For the text-containing cell, return its midpoint in (x, y) coordinate format. 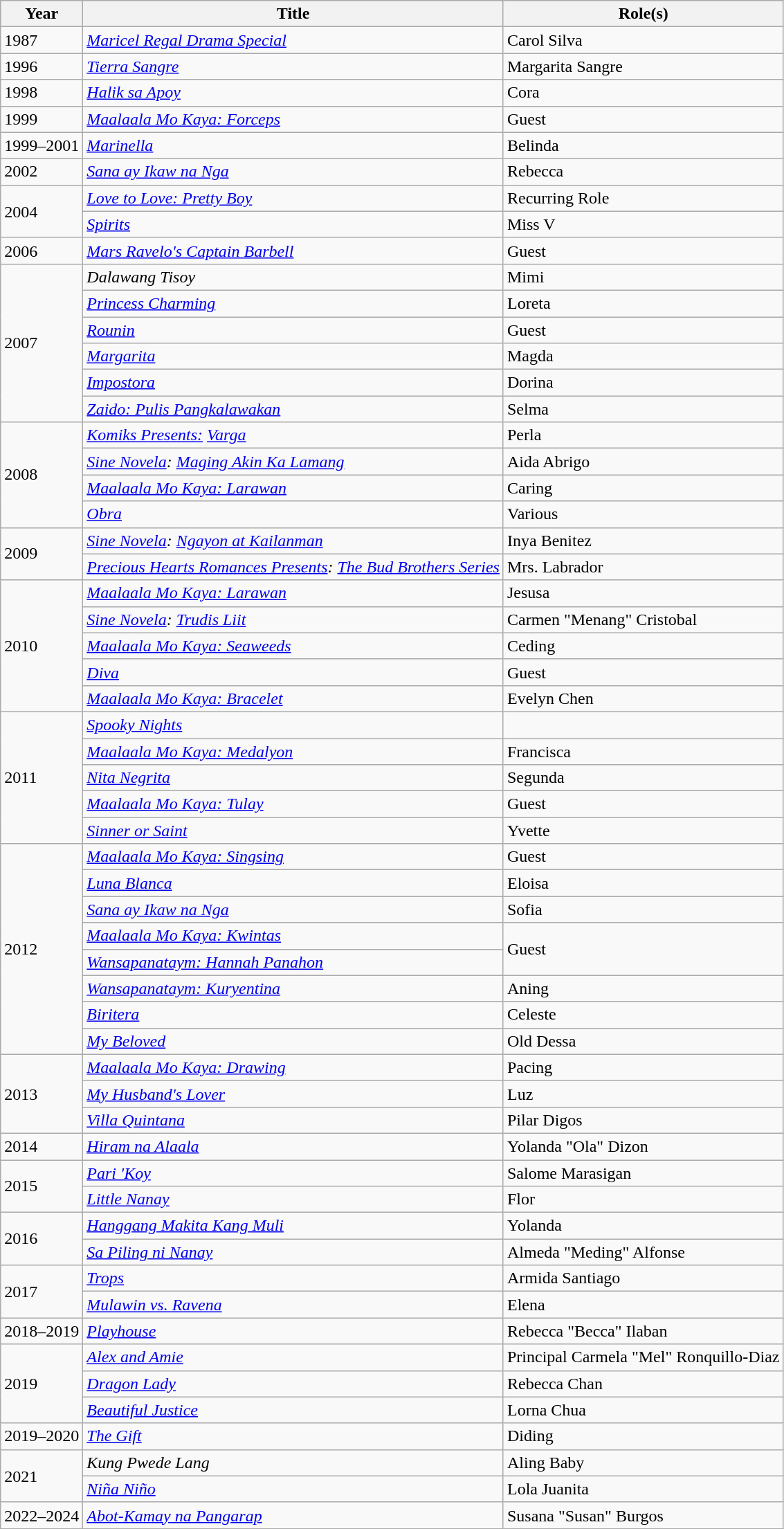
Maalaala Mo Kaya: Bracelet (293, 698)
Maalaala Mo Kaya: Forceps (293, 119)
Aida Abrigo (644, 462)
2018–2019 (42, 1331)
Maalaala Mo Kaya: Drawing (293, 1067)
Flor (644, 1200)
Margarita Sangre (644, 66)
Recurring Role (644, 198)
Mulawin vs. Ravena (293, 1305)
Tierra Sangre (293, 66)
Abot-Kamay na Pangarap (293, 1515)
Perla (644, 435)
Komiks Presents: Varga (293, 435)
Niña Niño (293, 1489)
Wansapanataym: Kuryentina (293, 988)
1987 (42, 40)
Yolanda "Ola" Dizon (644, 1146)
Villa Quintana (293, 1120)
2004 (42, 211)
Princess Charming (293, 303)
2011 (42, 777)
2019–2020 (42, 1436)
Lola Juanita (644, 1489)
Sine Novela: Trudis Liit (293, 619)
Diding (644, 1436)
Mimi (644, 277)
Principal Carmela "Mel" Ronquillo-Diaz (644, 1357)
Carol Silva (644, 40)
Pacing (644, 1067)
Spirits (293, 224)
Spooky Nights (293, 725)
Inya Benitez (644, 541)
Sine Novela: Maging Akin Ka Lamang (293, 462)
Magda (644, 356)
Dorina (644, 383)
2017 (42, 1292)
Precious Hearts Romances Presents: The Bud Brothers Series (293, 567)
Impostora (293, 383)
2007 (42, 343)
My Beloved (293, 1041)
2009 (42, 554)
Belinda (644, 145)
Role(s) (644, 14)
Pari 'Koy (293, 1173)
2002 (42, 172)
Selma (644, 409)
Mars Ravelo's Captain Barbell (293, 251)
Jesusa (644, 593)
Sa Piling ni Nanay (293, 1252)
Nita Negrita (293, 778)
Segunda (644, 778)
Maalaala Mo Kaya: Kwintas (293, 936)
Dalawang Tisoy (293, 277)
2015 (42, 1186)
Ceding (644, 646)
2019 (42, 1384)
Zaido: Pulis Pangkalawakan (293, 409)
1999 (42, 119)
Yvette (644, 831)
Alex and Amie (293, 1357)
2021 (42, 1476)
Dragon Lady (293, 1384)
Trops (293, 1278)
Old Dessa (644, 1041)
Maalaala Mo Kaya: Singsing (293, 857)
Eloisa (644, 883)
2014 (42, 1146)
Kung Pwede Lang (293, 1463)
Hanggang Makita Kang Muli (293, 1226)
Almeda "Meding" Alfonse (644, 1252)
1999–2001 (42, 145)
Luna Blanca (293, 883)
Carmen "Menang" Cristobal (644, 619)
Miss V (644, 224)
The Gift (293, 1436)
Various (644, 514)
Maalaala Mo Kaya: Medalyon (293, 751)
Maricel Regal Drama Special (293, 40)
Pilar Digos (644, 1120)
2008 (42, 475)
1996 (42, 66)
Susana "Susan" Burgos (644, 1515)
Diva (293, 672)
Rounin (293, 330)
Sofia (644, 910)
Rebecca Chan (644, 1384)
Armida Santiago (644, 1278)
Mrs. Labrador (644, 567)
Rebecca (644, 172)
Beautiful Justice (293, 1410)
Aning (644, 988)
Caring (644, 488)
Wansapanataym: Hannah Panahon (293, 962)
Sine Novela: Ngayon at Kailanman (293, 541)
Sinner or Saint (293, 831)
Playhouse (293, 1331)
Biritera (293, 1015)
Little Nanay (293, 1200)
2022–2024 (42, 1515)
2012 (42, 949)
Luz (644, 1094)
Cora (644, 93)
My Husband's Lover (293, 1094)
Hiram na Alaala (293, 1146)
2016 (42, 1239)
Celeste (644, 1015)
Marinella (293, 145)
Evelyn Chen (644, 698)
Maalaala Mo Kaya: Seaweeds (293, 646)
Love to Love: Pretty Boy (293, 198)
1998 (42, 93)
Obra (293, 514)
2010 (42, 646)
Loreta (644, 303)
Title (293, 14)
Rebecca "Becca" Ilaban (644, 1331)
Salome Marasigan (644, 1173)
Francisca (644, 751)
Year (42, 14)
Elena (644, 1305)
Maalaala Mo Kaya: Tulay (293, 804)
Aling Baby (644, 1463)
Halik sa Apoy (293, 93)
Margarita (293, 356)
2013 (42, 1094)
Lorna Chua (644, 1410)
Yolanda (644, 1226)
2006 (42, 251)
